Pinpoint the cell where the given text exists, returning its [x, y] midpoint coordinate. 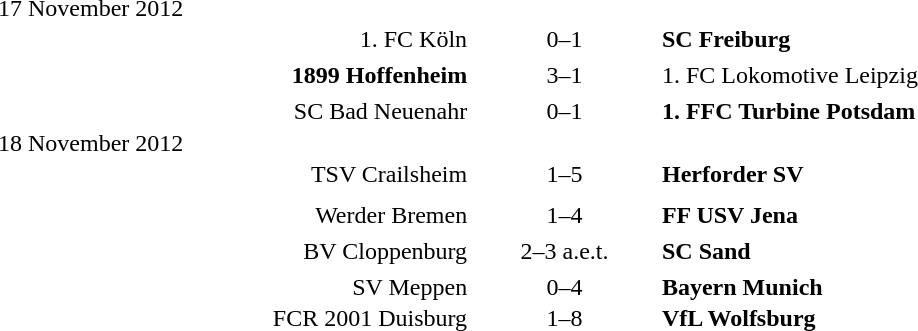
1–5 [564, 175]
3–1 [564, 75]
0–4 [564, 287]
2–3 a.e.t. [564, 251]
1–4 [564, 215]
